Identify which cell holds the provided text, then report its [X, Y] central coordinate. 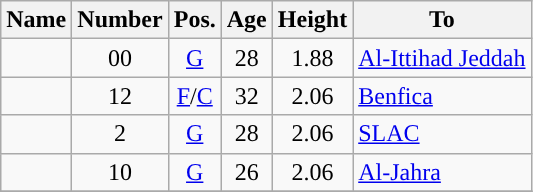
To [442, 20]
Al-Jahra [442, 172]
00 [120, 58]
Age [246, 20]
F/C [194, 96]
10 [120, 172]
2 [120, 134]
1.88 [312, 58]
Number [120, 20]
12 [120, 96]
32 [246, 96]
26 [246, 172]
Pos. [194, 20]
SLAC [442, 134]
Benfica [442, 96]
Height [312, 20]
Name [36, 20]
Al-Ittihad Jeddah [442, 58]
